Return [x, y] of the center of cell containing provided text 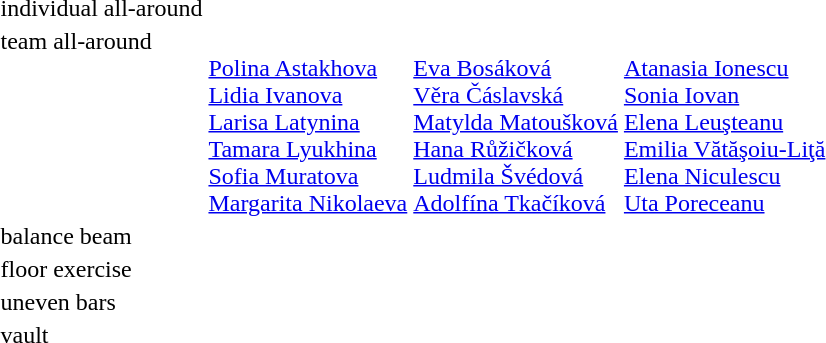
Polina AstakhovaLidia IvanovaLarisa LatyninaTamara LyukhinaSofia MuratovaMargarita Nikolaeva [308, 122]
Eva BosákováVěra ČáslavskáMatylda MatouškováHana RůžičkováLudmila ŠvédováAdolfína Tkačíková [516, 122]
